Locate the cell with the specified text and output its (X, Y) center coordinate. 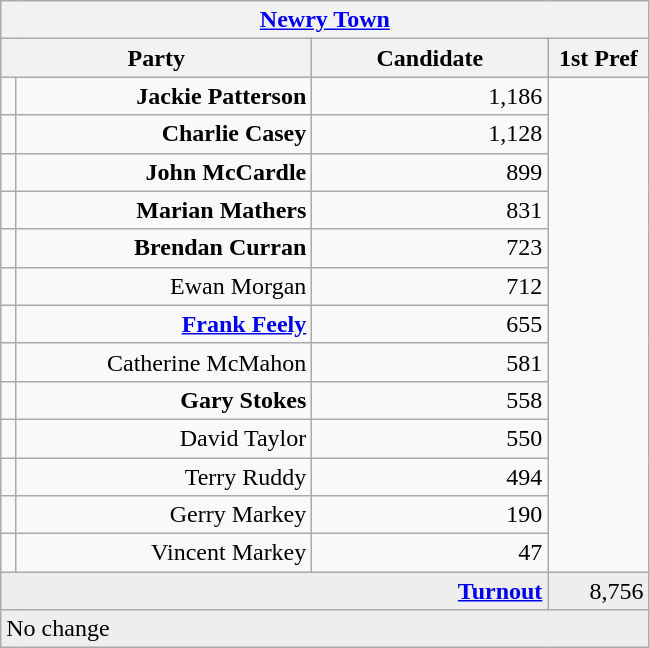
899 (430, 172)
1,128 (430, 134)
558 (430, 400)
655 (430, 324)
581 (430, 362)
Frank Feely (164, 324)
723 (430, 248)
1,186 (430, 96)
1st Pref (598, 58)
Vincent Markey (164, 553)
Party (156, 58)
No change (325, 629)
Brendan Curran (164, 248)
Gary Stokes (164, 400)
Catherine McMahon (164, 362)
550 (430, 438)
190 (430, 515)
494 (430, 477)
Gerry Markey (164, 515)
Marian Mathers (164, 210)
Turnout (274, 591)
Ewan Morgan (164, 286)
Charlie Casey (164, 134)
831 (430, 210)
Newry Town (325, 20)
712 (430, 286)
David Taylor (164, 438)
8,756 (598, 591)
Candidate (430, 58)
John McCardle (164, 172)
Jackie Patterson (164, 96)
47 (430, 553)
Terry Ruddy (164, 477)
